Scan for the cell matching the given text and deliver its (x, y) coordinate at center. 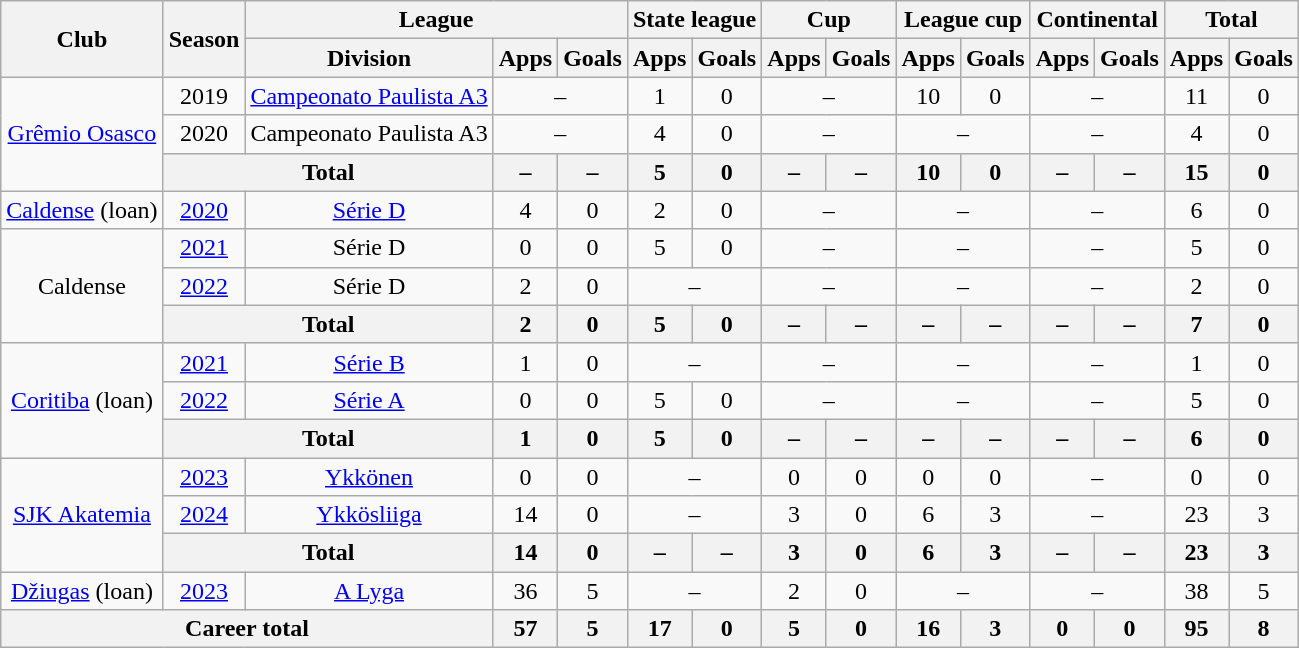
Coritiba (loan) (82, 400)
11 (1196, 96)
Division (369, 58)
Continental (1097, 20)
Ykkönen (369, 477)
League cup (963, 20)
Série A (369, 400)
7 (1196, 324)
57 (525, 629)
Caldense (82, 286)
Club (82, 39)
Season (204, 39)
Career total (247, 629)
16 (928, 629)
League (436, 20)
8 (1264, 629)
15 (1196, 172)
Cup (829, 20)
Caldense (loan) (82, 210)
36 (525, 591)
95 (1196, 629)
2024 (204, 515)
2019 (204, 96)
Džiugas (loan) (82, 591)
State league (694, 20)
Série B (369, 362)
SJK Akatemia (82, 515)
17 (659, 629)
A Lyga (369, 591)
38 (1196, 591)
Grêmio Osasco (82, 134)
Ykkösliiga (369, 515)
